Capture the cell that displays the provided text and extract its (x, y) central coordinate. 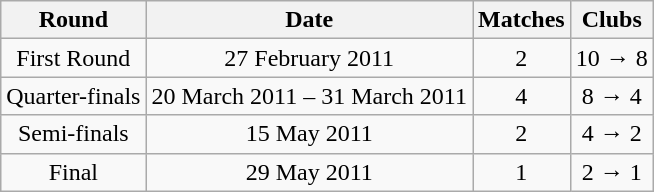
20 March 2011 – 31 March 2011 (310, 96)
Semi-finals (74, 134)
1 (521, 172)
Round (74, 20)
First Round (74, 58)
4 (521, 96)
2 → 1 (612, 172)
27 February 2011 (310, 58)
4 → 2 (612, 134)
10 → 8 (612, 58)
Final (74, 172)
29 May 2011 (310, 172)
Date (310, 20)
8 → 4 (612, 96)
Matches (521, 20)
15 May 2011 (310, 134)
Clubs (612, 20)
Quarter-finals (74, 96)
